Capture the cell that displays the provided text and extract its [x, y] central coordinate. 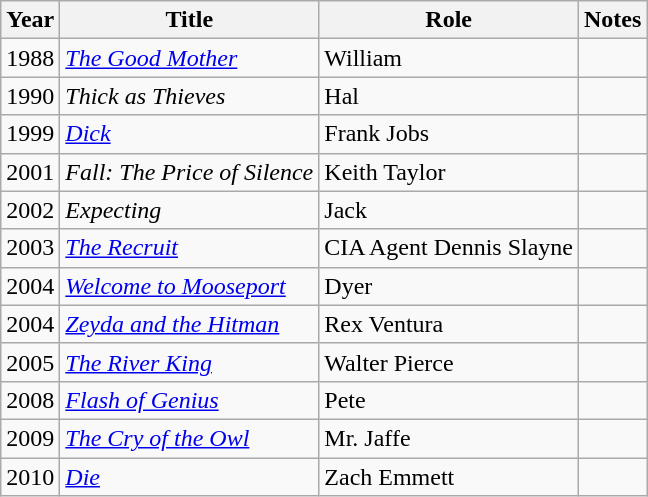
The Good Mother [190, 58]
Pete [449, 400]
Zach Emmett [449, 477]
The Recruit [190, 248]
Keith Taylor [449, 172]
Rex Ventura [449, 324]
2009 [30, 438]
Jack [449, 210]
Dick [190, 134]
1988 [30, 58]
1999 [30, 134]
2008 [30, 400]
Die [190, 477]
2005 [30, 362]
2002 [30, 210]
CIA Agent Dennis Slayne [449, 248]
Flash of Genius [190, 400]
William [449, 58]
Thick as Thieves [190, 96]
Walter Pierce [449, 362]
Dyer [449, 286]
Hal [449, 96]
1990 [30, 96]
Title [190, 20]
The Cry of the Owl [190, 438]
2010 [30, 477]
Zeyda and the Hitman [190, 324]
Role [449, 20]
Notes [613, 20]
Year [30, 20]
Frank Jobs [449, 134]
Welcome to Mooseport [190, 286]
The River King [190, 362]
Expecting [190, 210]
Mr. Jaffe [449, 438]
2003 [30, 248]
2001 [30, 172]
Fall: The Price of Silence [190, 172]
